For the text-containing cell, return its midpoint in (x, y) coordinate format. 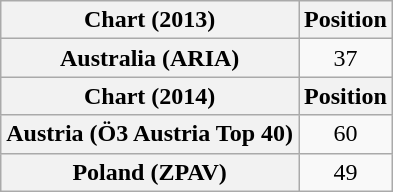
Chart (2013) (150, 20)
Poland (ZPAV) (150, 172)
49 (346, 172)
60 (346, 134)
37 (346, 58)
Austria (Ö3 Austria Top 40) (150, 134)
Chart (2014) (150, 96)
Australia (ARIA) (150, 58)
